Return [x, y] of the center of cell containing provided text 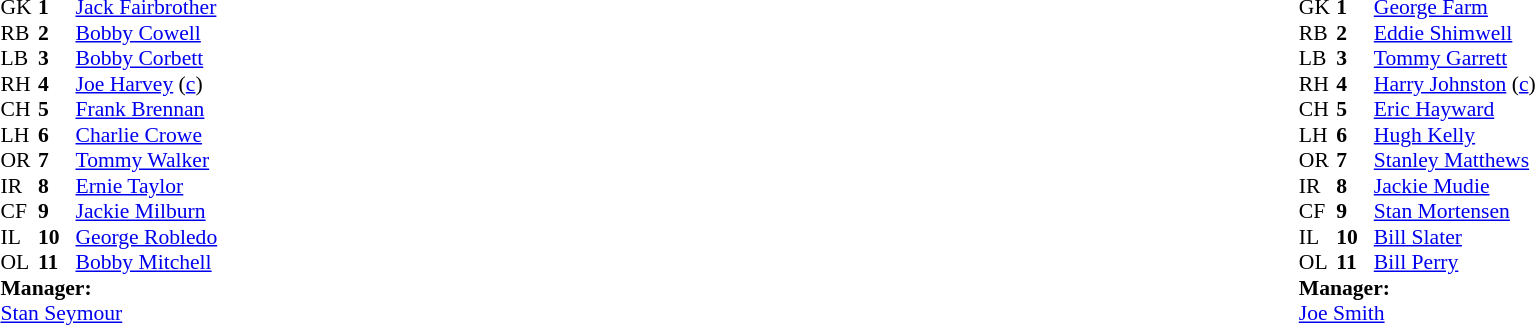
Tommy Walker [147, 161]
Charlie Crowe [147, 135]
Ernie Taylor [147, 186]
Frank Brennan [147, 109]
Bobby Corbett [147, 59]
Jackie Milburn [147, 211]
Bobby Cowell [147, 33]
George Robledo [147, 237]
Bobby Mitchell [147, 263]
Joe Harvey (c) [147, 84]
Manager: [108, 288]
